Provide the (x, y) coordinate of the cell's center where the given text is located.  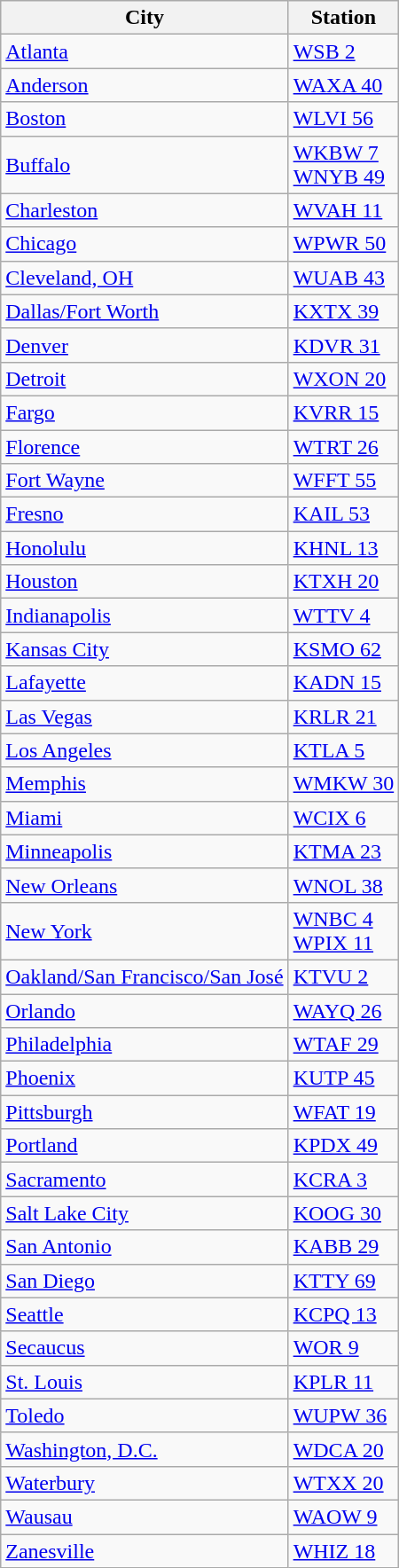
WNOL 38 (344, 885)
WSB 2 (344, 51)
WTTV 4 (344, 615)
Miami (145, 818)
KTVU 2 (344, 976)
Oakland/San Francisco/San José (145, 976)
Florence (145, 446)
WUAB 43 (344, 278)
WCIX 6 (344, 818)
KTMA 23 (344, 851)
Wausau (145, 1517)
Minneapolis (145, 851)
Secaucus (145, 1348)
WMKW 30 (344, 784)
KABB 29 (344, 1247)
Philadelphia (145, 1045)
Phoenix (145, 1078)
New York (145, 931)
KTTY 69 (344, 1281)
Lafayette (145, 683)
San Antonio (145, 1247)
Honolulu (145, 548)
Anderson (145, 85)
Las Vegas (145, 717)
WFFT 55 (344, 481)
WLVI 56 (344, 119)
KADN 15 (344, 683)
Kansas City (145, 649)
WAYQ 26 (344, 1010)
Houston (145, 582)
KCPQ 13 (344, 1314)
Waterbury (145, 1483)
Orlando (145, 1010)
WKBW 7WNYB 49 (344, 165)
Cleveland, OH (145, 278)
WPWR 50 (344, 244)
Charleston (145, 210)
KCRA 3 (344, 1180)
WAXA 40 (344, 85)
KTXH 20 (344, 582)
WTRT 26 (344, 446)
Buffalo (145, 165)
WXON 20 (344, 379)
KUTP 45 (344, 1078)
Portland (145, 1146)
WOR 9 (344, 1348)
Memphis (145, 784)
Pittsburgh (145, 1112)
Seattle (145, 1314)
Indianapolis (145, 615)
Fresno (145, 514)
Detroit (145, 379)
Washington, D.C. (145, 1449)
New Orleans (145, 885)
KVRR 15 (344, 412)
WFAT 19 (344, 1112)
WTAF 29 (344, 1045)
KTLA 5 (344, 750)
San Diego (145, 1281)
WDCA 20 (344, 1449)
Dallas/Fort Worth (145, 311)
Fort Wayne (145, 481)
Station (344, 18)
Fargo (145, 412)
Zanesville (145, 1551)
City (145, 18)
WTXX 20 (344, 1483)
WNBC 4WPIX 11 (344, 931)
Chicago (145, 244)
St. Louis (145, 1382)
Boston (145, 119)
KRLR 21 (344, 717)
KXTX 39 (344, 311)
KPLR 11 (344, 1382)
WVAH 11 (344, 210)
Toledo (145, 1415)
Salt Lake City (145, 1213)
Los Angeles (145, 750)
WUPW 36 (344, 1415)
KSMO 62 (344, 649)
KAIL 53 (344, 514)
Sacramento (145, 1180)
KHNL 13 (344, 548)
KOOG 30 (344, 1213)
KPDX 49 (344, 1146)
WAOW 9 (344, 1517)
Denver (145, 345)
WHIZ 18 (344, 1551)
Atlanta (145, 51)
KDVR 31 (344, 345)
